Capture the cell that displays the provided text and extract its (x, y) central coordinate. 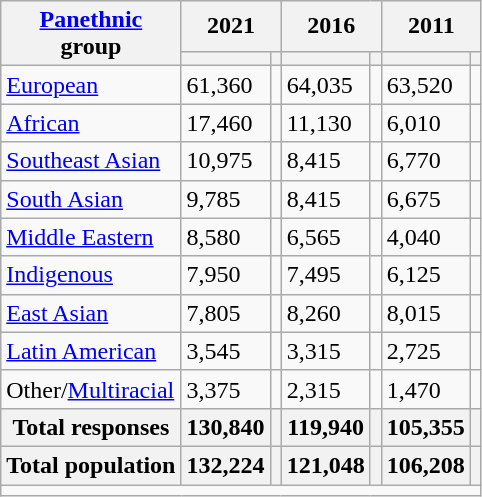
7,950 (226, 275)
10,975 (226, 161)
Latin American (91, 351)
3,375 (226, 389)
6,125 (426, 275)
7,805 (226, 313)
61,360 (226, 85)
7,495 (326, 275)
6,010 (426, 123)
3,545 (226, 351)
1,470 (426, 389)
6,675 (426, 199)
Other/Multiracial (91, 389)
130,840 (226, 427)
6,565 (326, 237)
11,130 (326, 123)
8,015 (426, 313)
Panethnicgroup (91, 34)
8,260 (326, 313)
Total responses (91, 427)
119,940 (326, 427)
8,580 (226, 237)
17,460 (226, 123)
2,725 (426, 351)
63,520 (426, 85)
6,770 (426, 161)
121,048 (326, 465)
2,315 (326, 389)
105,355 (426, 427)
South Asian (91, 199)
106,208 (426, 465)
3,315 (326, 351)
64,035 (326, 85)
East Asian (91, 313)
2016 (331, 26)
African (91, 123)
2011 (431, 26)
2021 (231, 26)
Middle Eastern (91, 237)
4,040 (426, 237)
Total population (91, 465)
132,224 (226, 465)
Southeast Asian (91, 161)
European (91, 85)
9,785 (226, 199)
Indigenous (91, 275)
